Locate the cell with the specified text and output its (X, Y) center coordinate. 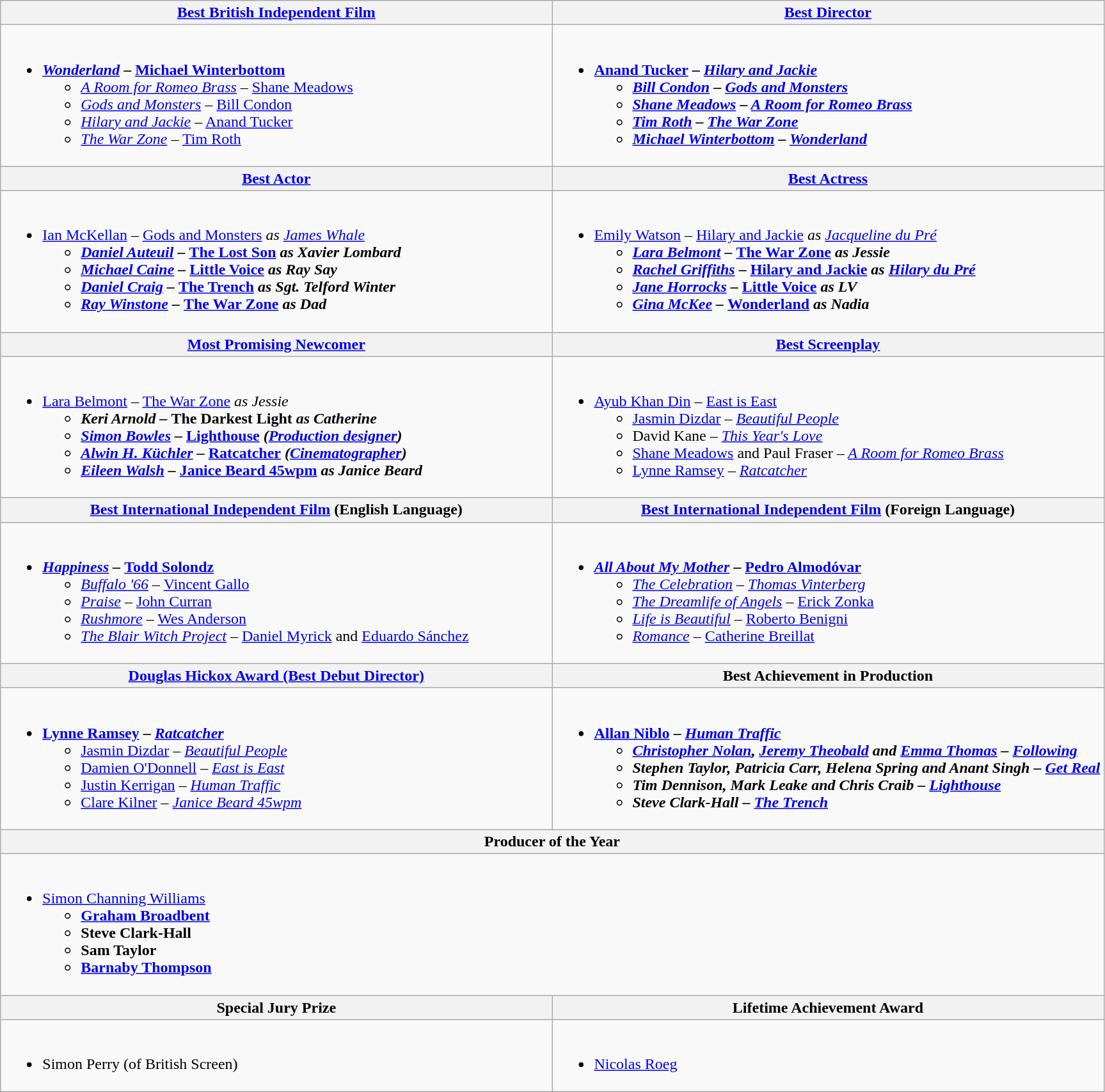
Best Actor (276, 178)
Best British Independent Film (276, 13)
Producer of the Year (552, 841)
Nicolas Roeg (828, 1056)
Most Promising Newcomer (276, 344)
Best International Independent Film (English Language) (276, 510)
Best Director (828, 13)
Simon Perry (of British Screen) (276, 1056)
Douglas Hickox Award (Best Debut Director) (276, 676)
Simon Channing WilliamsGraham BroadbentSteve Clark-HallSam TaylorBarnaby Thompson (552, 924)
Best Achievement in Production (828, 676)
Best Actress (828, 178)
Best Screenplay (828, 344)
Best International Independent Film (Foreign Language) (828, 510)
Lifetime Achievement Award (828, 1008)
Special Jury Prize (276, 1008)
